Pinpoint the cell where the given text exists, returning its (X, Y) midpoint coordinate. 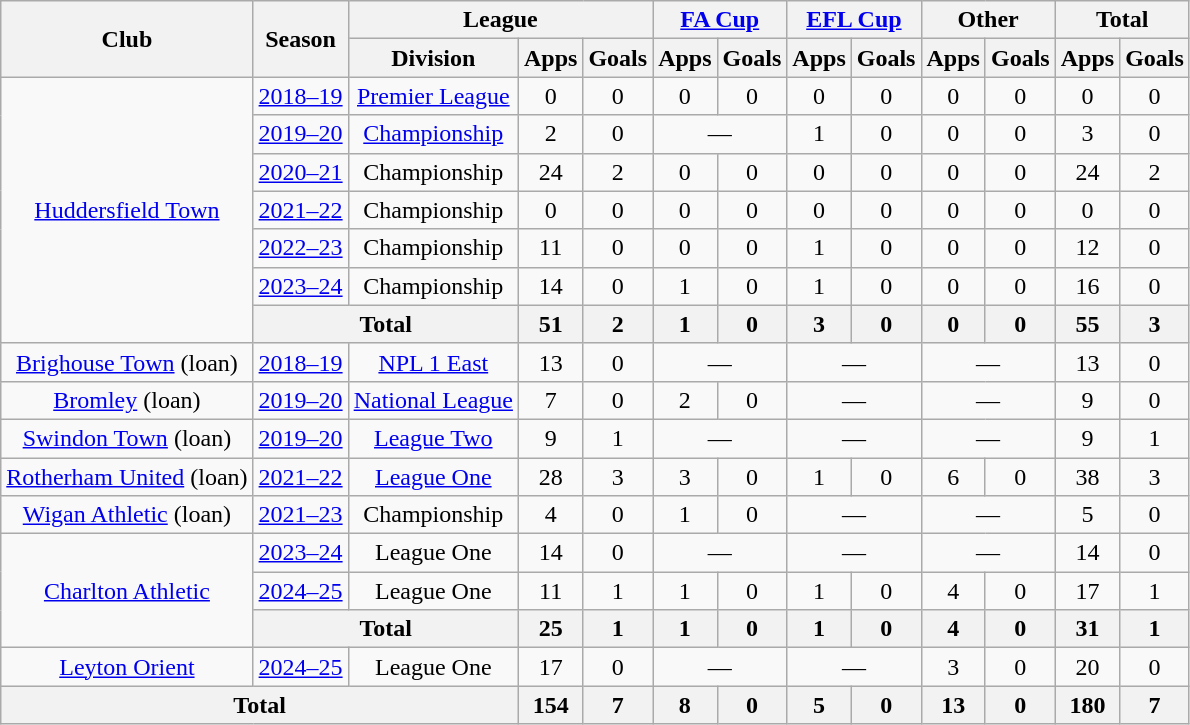
38 (1087, 477)
Premier League (433, 96)
31 (1087, 629)
Wigan Athletic (loan) (127, 515)
NPL 1 East (433, 362)
National League (433, 400)
2022–23 (300, 248)
Rotherham United (loan) (127, 477)
8 (685, 705)
51 (550, 324)
12 (1087, 248)
28 (550, 477)
2021–23 (300, 515)
180 (1087, 705)
Leyton Orient (127, 667)
Bromley (loan) (127, 400)
FA Cup (720, 20)
154 (550, 705)
2020–21 (300, 172)
55 (1087, 324)
Huddersfield Town (127, 210)
League Two (433, 438)
Club (127, 39)
EFL Cup (854, 20)
16 (1087, 286)
Season (300, 39)
League (500, 20)
Other (988, 20)
6 (953, 477)
Brighouse Town (loan) (127, 362)
Charlton Athletic (127, 591)
20 (1087, 667)
Swindon Town (loan) (127, 438)
25 (550, 629)
Division (433, 58)
